Locate the cell with the specified text and output its (x, y) center coordinate. 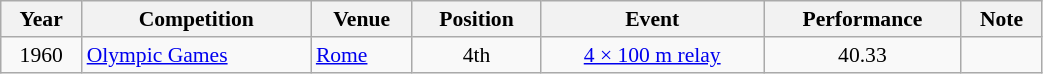
Olympic Games (196, 55)
Venue (362, 19)
Performance (862, 19)
Position (476, 19)
40.33 (862, 55)
4 × 100 m relay (652, 55)
Note (1002, 19)
Year (42, 19)
Event (652, 19)
4th (476, 55)
1960 (42, 55)
Rome (362, 55)
Competition (196, 19)
